Return [X, Y] of the center of cell containing provided text 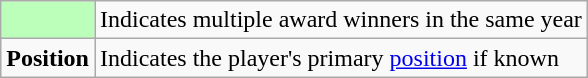
Indicates multiple award winners in the same year [340, 20]
Indicates the player's primary position if known [340, 58]
Position [48, 58]
